Search for the cell housing the specified text and yield its (x, y) center coordinate. 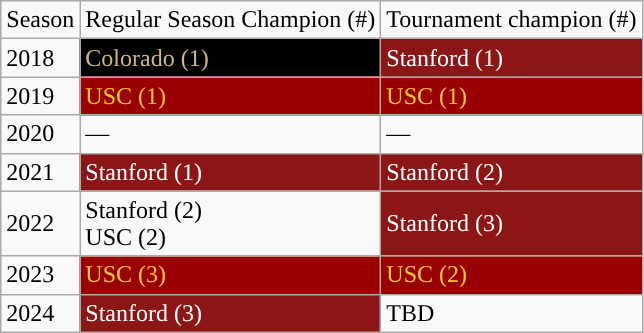
2020 (40, 134)
Stanford (2) (512, 172)
Tournament champion (#) (512, 20)
2021 (40, 172)
2018 (40, 58)
TBD (512, 313)
2022 (40, 224)
USC (3) (230, 275)
Colorado (1) (230, 58)
2024 (40, 313)
USC (2) (512, 275)
Regular Season Champion (#) (230, 20)
Season (40, 20)
Stanford (2) USC (2) (230, 224)
2023 (40, 275)
2019 (40, 96)
